Provide the (X, Y) coordinate of the cell's center where the given text is located.  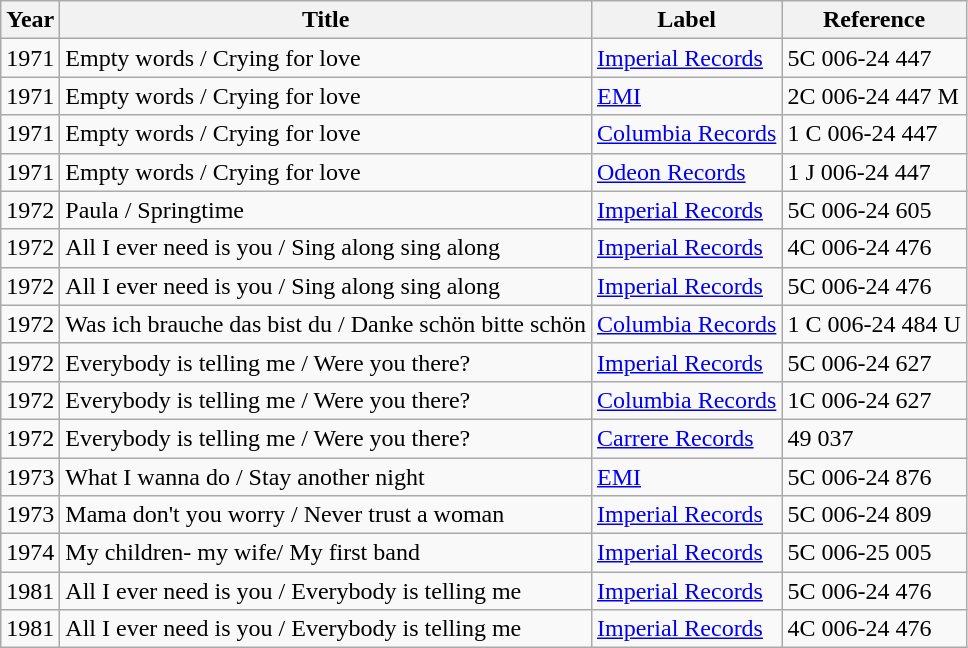
Reference (874, 20)
1C 006-24 627 (874, 400)
5C 006-25 005 (874, 553)
Was ich brauche das bist du / Danke schön bitte schön (326, 324)
1 J 006-24 447 (874, 172)
2C 006-24 447 M (874, 96)
5C 006-24 809 (874, 515)
1 C 006-24 447 (874, 134)
Title (326, 20)
Carrere Records (686, 438)
5C 006-24 605 (874, 210)
5C 006-24 627 (874, 362)
5C 006-24 447 (874, 58)
Mama don't you worry / Never trust a woman (326, 515)
49 037 (874, 438)
Odeon Records (686, 172)
1 C 006-24 484 U (874, 324)
Year (30, 20)
My children- my wife/ My first band (326, 553)
5C 006-24 876 (874, 477)
Label (686, 20)
1974 (30, 553)
Paula / Springtime (326, 210)
What I wanna do / Stay another night (326, 477)
